Determine the [x, y] coordinate at the center of the cell enclosing the given text.  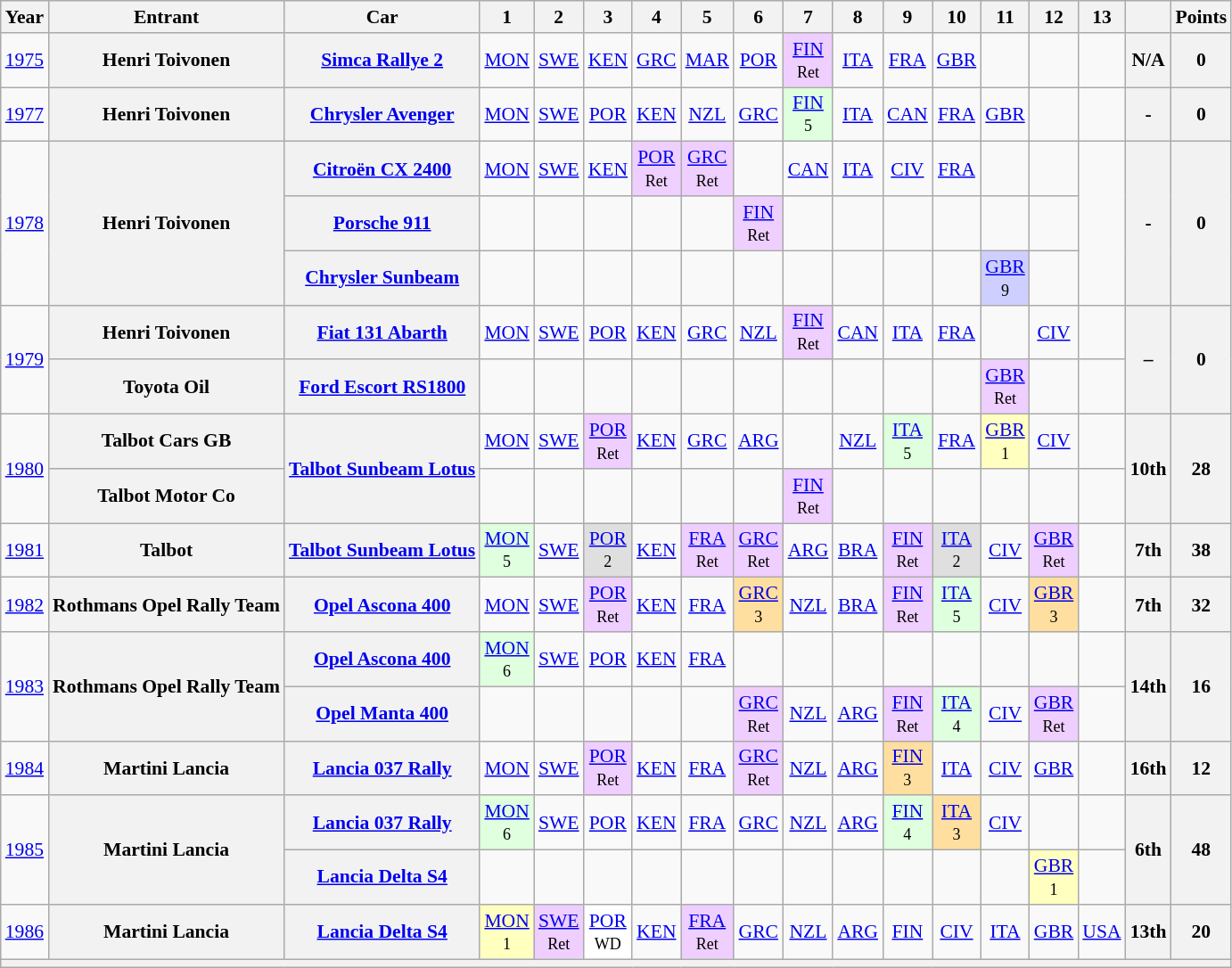
38 [1202, 551]
Entrant [166, 17]
10 [957, 17]
N/A [1148, 61]
Porsche 911 [382, 223]
6 [759, 17]
MON5 [506, 551]
Year [25, 17]
1985 [25, 850]
1982 [25, 604]
3 [608, 17]
8 [858, 17]
Ford Escort RS1800 [382, 387]
MAR [708, 61]
GBR3 [1054, 604]
1979 [25, 359]
7 [809, 17]
FIN3 [908, 768]
1 [506, 17]
MON1 [506, 932]
16th [1148, 768]
Chrysler Avenger [382, 114]
POR2 [608, 551]
1984 [25, 768]
20 [1202, 932]
28 [1202, 469]
11 [1006, 17]
1975 [25, 61]
32 [1202, 604]
13th [1148, 932]
PORWD [608, 932]
Toyota Oil [166, 387]
ITA4 [957, 713]
Car [382, 17]
16 [1202, 686]
Talbot Motor Co [166, 496]
ITA2 [957, 551]
14th [1148, 686]
1980 [25, 469]
Points [1202, 17]
Talbot [166, 551]
4 [656, 17]
Opel Manta 400 [382, 713]
13 [1102, 17]
Simca Rallye 2 [382, 61]
GBR9 [1006, 278]
1986 [25, 932]
Citroën CX 2400 [382, 169]
1981 [25, 551]
1978 [25, 223]
48 [1202, 850]
5 [708, 17]
FIN [908, 932]
Talbot Cars GB [166, 442]
10th [1148, 469]
1983 [25, 686]
FIN5 [809, 114]
1977 [25, 114]
2 [559, 17]
SWERet [559, 932]
Chrysler Sunbeam [382, 278]
– [1148, 359]
ITA3 [957, 824]
9 [908, 17]
FIN4 [908, 824]
USA [1102, 932]
6th [1148, 850]
GRC3 [759, 604]
Fiat 131 Abarth [382, 332]
